Extract the [x, y] coordinate from the center of the cell holding the provided text.  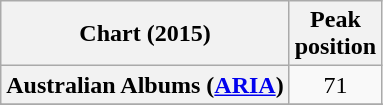
Australian Albums (ARIA) [145, 85]
Peak position [335, 34]
Chart (2015) [145, 34]
71 [335, 85]
